Locate the cell with the specified text and output its [X, Y] center coordinate. 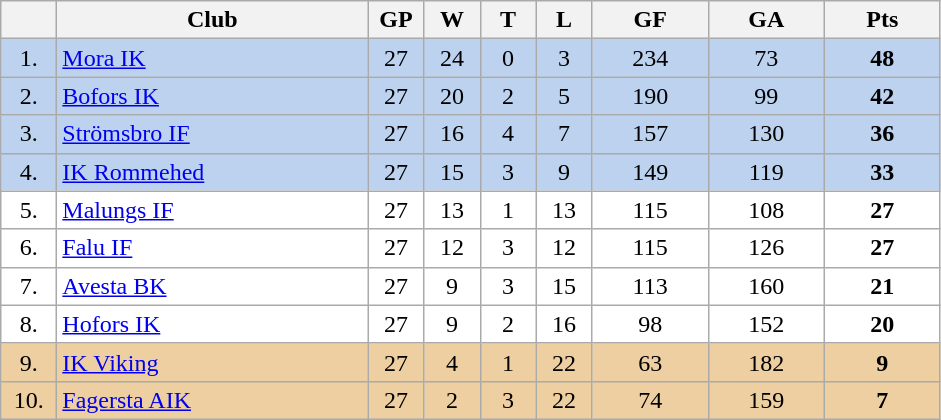
99 [766, 96]
GF [650, 20]
9. [29, 362]
98 [650, 324]
113 [650, 286]
1. [29, 58]
10. [29, 400]
63 [650, 362]
Bofors IK [212, 96]
126 [766, 248]
Strömsbro IF [212, 134]
36 [882, 134]
33 [882, 172]
T [508, 20]
48 [882, 58]
Malungs IF [212, 210]
Falu IF [212, 248]
IK Viking [212, 362]
21 [882, 286]
42 [882, 96]
L [564, 20]
73 [766, 58]
24 [452, 58]
130 [766, 134]
159 [766, 400]
7. [29, 286]
Avesta BK [212, 286]
5 [564, 96]
108 [766, 210]
190 [650, 96]
0 [508, 58]
Hofors IK [212, 324]
3. [29, 134]
8. [29, 324]
149 [650, 172]
5. [29, 210]
GA [766, 20]
119 [766, 172]
157 [650, 134]
W [452, 20]
6. [29, 248]
152 [766, 324]
Pts [882, 20]
234 [650, 58]
160 [766, 286]
182 [766, 362]
GP [396, 20]
Fagersta AIK [212, 400]
Club [212, 20]
IK Rommehed [212, 172]
4. [29, 172]
2. [29, 96]
74 [650, 400]
Mora IK [212, 58]
